Return the [X, Y] coordinate for the center point of the cell that contains the specified text.  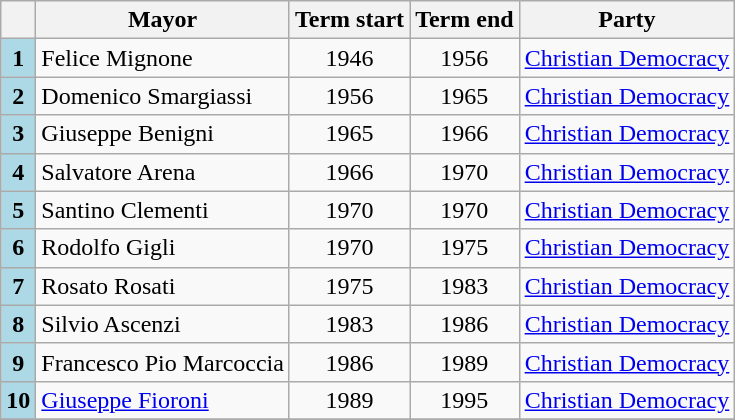
Silvio Ascenzi [163, 324]
Giuseppe Fioroni [163, 400]
Mayor [163, 20]
8 [18, 324]
7 [18, 286]
3 [18, 134]
Felice Mignone [163, 58]
Salvatore Arena [163, 172]
4 [18, 172]
Santino Clementi [163, 210]
9 [18, 362]
Term start [349, 20]
Rodolfo Gigli [163, 248]
Francesco Pio Marcoccia [163, 362]
10 [18, 400]
Giuseppe Benigni [163, 134]
1 [18, 58]
Domenico Smargiassi [163, 96]
6 [18, 248]
2 [18, 96]
Term end [465, 20]
Party [627, 20]
5 [18, 210]
1995 [465, 400]
Rosato Rosati [163, 286]
1946 [349, 58]
